Search for the cell housing the specified text and yield its (x, y) center coordinate. 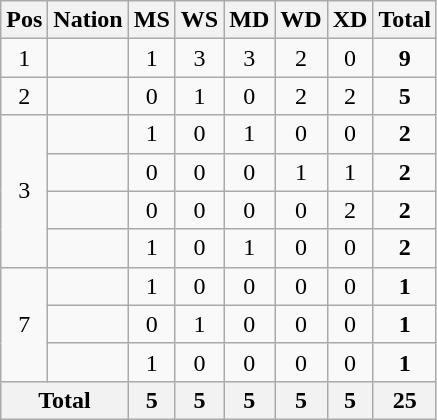
Pos (24, 20)
7 (24, 324)
WS (199, 20)
MS (152, 20)
25 (405, 400)
WD (301, 20)
Nation (88, 20)
9 (405, 58)
MD (250, 20)
XD (350, 20)
